Return the (x, y) coordinate for the center point of the cell that contains the specified text.  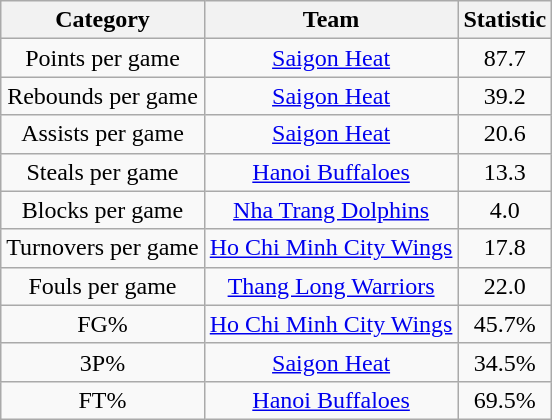
Turnovers per game (102, 248)
Steals per game (102, 172)
Assists per game (102, 134)
Thang Long Warriors (331, 286)
Team (331, 20)
Points per game (102, 58)
17.8 (505, 248)
22.0 (505, 286)
39.2 (505, 96)
13.3 (505, 172)
69.5% (505, 400)
FT% (102, 400)
4.0 (505, 210)
FG% (102, 324)
Rebounds per game (102, 96)
45.7% (505, 324)
Category (102, 20)
87.7 (505, 58)
Statistic (505, 20)
20.6 (505, 134)
Fouls per game (102, 286)
Blocks per game (102, 210)
34.5% (505, 362)
3P% (102, 362)
Nha Trang Dolphins (331, 210)
